Locate the cell with the specified text and output its (x, y) center coordinate. 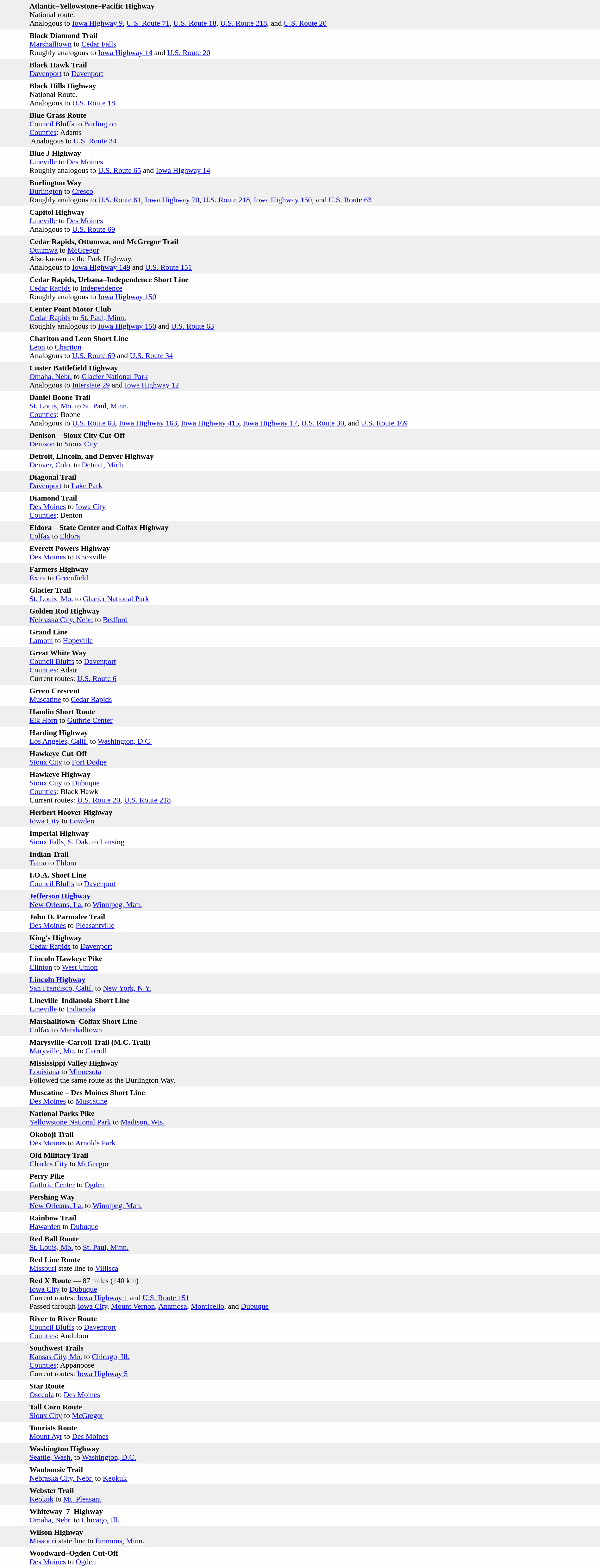
Perry Pike Guthrie Center to Ogden (314, 1181)
Woodward–Ogden Cut-Off Des Moines to Ogden (314, 1558)
Mississippi Valley Highway Louisiana to Minnesota Followed the same route as the Burlington Way. (314, 1072)
Grand Line Lamoni to Hopeville (314, 636)
Tourists Route Mount Ayr to Des Moines (314, 1432)
I.O.A. Short Line Council Bluffs to Davenport (314, 879)
Green Crescent Muscatine to Cedar Rapids (314, 695)
Wilson Highway Missouri state line to Emmons, Minn. (314, 1537)
Burlington Way Burlington to Cresco Roughly analogous to U.S. Route 61, Iowa Highway 70, U.S. Route 218, Iowa Highway 150, and U.S. Route 63 (314, 191)
Webster Trail Keokuk to Mt. Pleasant (314, 1495)
Tall Corn Route Sioux City to McGregor (314, 1411)
King's Highway Cedar Rapids to Davenport (314, 942)
Cedar Rapids, Urbana–Independence Short Line Cedar Rapids to Independence Roughly analogous to Iowa Highway 150 (314, 288)
Black Hills Highway National Route.Analogous to U.S. Route 18 (314, 94)
John D. Parmalee Trail Des Moines to Pleasantville (314, 921)
Star Route Osceola to Des Moines (314, 1390)
Washington Highway Seattle, Wash. to Washington, D.C. (314, 1453)
Okoboji Trail Des Moines to Arnolds Park (314, 1139)
Imperial Highway Sioux Falls, S. Dak. to Lansing (314, 838)
Custer Battlefield Highway Omaha, Nebr. to Glacier National Park Analogous to Interstate 29 and Iowa Highway 12 (314, 377)
Blue Grass Route Council Bluffs to BurlingtonCounties: Adams'Analogous to U.S. Route 34 (314, 128)
Diamond Trail Des Moines to Iowa CityCounties: Benton (314, 507)
Black Hawk Trail Davenport to Davenport (314, 69)
Detroit, Lincoln, and Denver Highway Denver, Colo. to Detroit, Mich. (314, 461)
Hawkeye Highway Sioux City to DubuqueCounties: Black HawkCurrent routes: U.S. Route 20, U.S. Route 218 (314, 787)
Marysville–Carroll Trail (M.C. Trail) Maryville, Mo. to Carroll (314, 1047)
Hamlin Short Route Elk Horn to Guthrie Center (314, 716)
Herbert Hoover Highway Iowa City to Lowden (314, 817)
Center Point Motor Club Cedar Rapids to St. Paul, Minn. Roughly analogous to Iowa Highway 150 and U.S. Route 63 (314, 318)
Pershing Way New Orleans, La. to Winnipeg, Man. (314, 1201)
Denison – Sioux City Cut-Off Denison to Sioux City (314, 440)
Capitol Highway Lineville to Des Moines Analogous to U.S. Route 69 (314, 221)
Southwest Trails Kansas City, Mo. to Chicago, Ill.Counties: AppanooseCurrent routes: Iowa Highway 5 (314, 1361)
Glacier Trail St. Louis, Mo. to Glacier National Park (314, 595)
Hawkeye Cut-Off Sioux City to Fort Dodge (314, 758)
Blue J Highway Lineville to Des Moines Roughly analogous to U.S. Route 65 and Iowa Highway 14 (314, 162)
Marshalltown–Colfax Short Line Colfax to Marshalltown (314, 1026)
Chariton and Leon Short Line Leon to Chariton Analogous to U.S. Route 69 and U.S. Route 34 (314, 347)
Jefferson Highway New Orleans, La. to Winnipeg, Man. (314, 900)
Atlantic–Yellowstone–Pacific Highway National route.Analogous to Iowa Highway 9, U.S. Route 71, U.S. Route 18, U.S. Route 218, and U.S. Route 20 (314, 15)
Farmers Highway Exira to Greenfield (314, 574)
River to River Route Council Bluffs to DavenportCounties: Audubon (314, 1327)
National Parks Pike Yellowstone National Park to Madison, Wis. (314, 1118)
Old Military Trail Charles City to McGregor (314, 1160)
Harding Highway Los Angeles, Calif. to Washington, D.C. (314, 737)
Golden Rod Highway Nebraska City, Nebr. to Bedford (314, 615)
Muscatine – Des Moines Short Line Des Moines to Muscatine (314, 1097)
Cedar Rapids, Ottumwa, and McGregor Trail Ottumwa to McGregor Also known as the Park Highway.Analogous to Iowa Highway 149 and U.S. Route 151 (314, 255)
Lincoln Highway San Francisco, Calif. to New York, N.Y. (314, 984)
Black Diamond Trail Marshalltown to Cedar Falls Roughly analogous to Iowa Highway 14 and U.S. Route 20 (314, 44)
Lineville–Indianola Short Line Lineville to Indianola (314, 1005)
Whiteway–7–Highway Omaha, Nebr. to Chicago, Ill. (314, 1516)
Everett Powers Highway Des Moines to Knoxville (314, 553)
Red Line Route Missouri state line to Villisca (314, 1264)
Diagonal Trail Davenport to Lake Park (314, 482)
Lincoln Hawkeye Pike Clinton to West Union (314, 963)
Eldora – State Center and Colfax Highway Colfax to Eldora (314, 532)
Waubonsie Trail Nebraska City, Nebr. to Keokuk (314, 1474)
Red Ball Route St. Louis, Mo. to St. Paul, Minn. (314, 1243)
Great White Way Council Bluffs to DavenportCounties: AdairCurrent routes: U.S. Route 6 (314, 666)
Indian Trail Tama to Eldora (314, 859)
Rainbow Trail Hawarden to Dubuque (314, 1222)
